Return [x, y] of the center of cell containing provided text 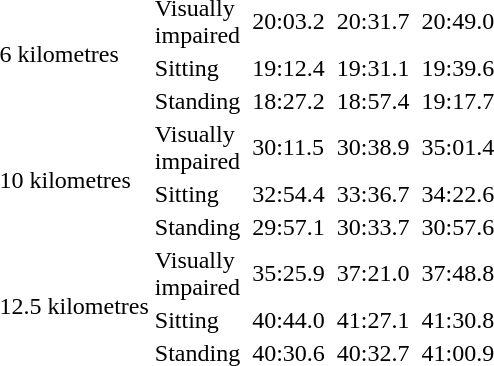
30:38.9 [373, 148]
33:36.7 [373, 194]
30:11.5 [289, 148]
18:27.2 [289, 101]
19:12.4 [289, 68]
41:27.1 [373, 320]
30:33.7 [373, 227]
19:31.1 [373, 68]
32:54.4 [289, 194]
35:25.9 [289, 274]
37:21.0 [373, 274]
40:44.0 [289, 320]
18:57.4 [373, 101]
29:57.1 [289, 227]
